Output the (X, Y) coordinate of the center of the cell containing the given text.  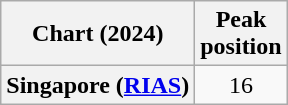
Chart (2024) (98, 34)
Peakposition (241, 34)
16 (241, 85)
Singapore (RIAS) (98, 85)
